Find where the given text appears and provide that cell's center as [x, y] coordinate. 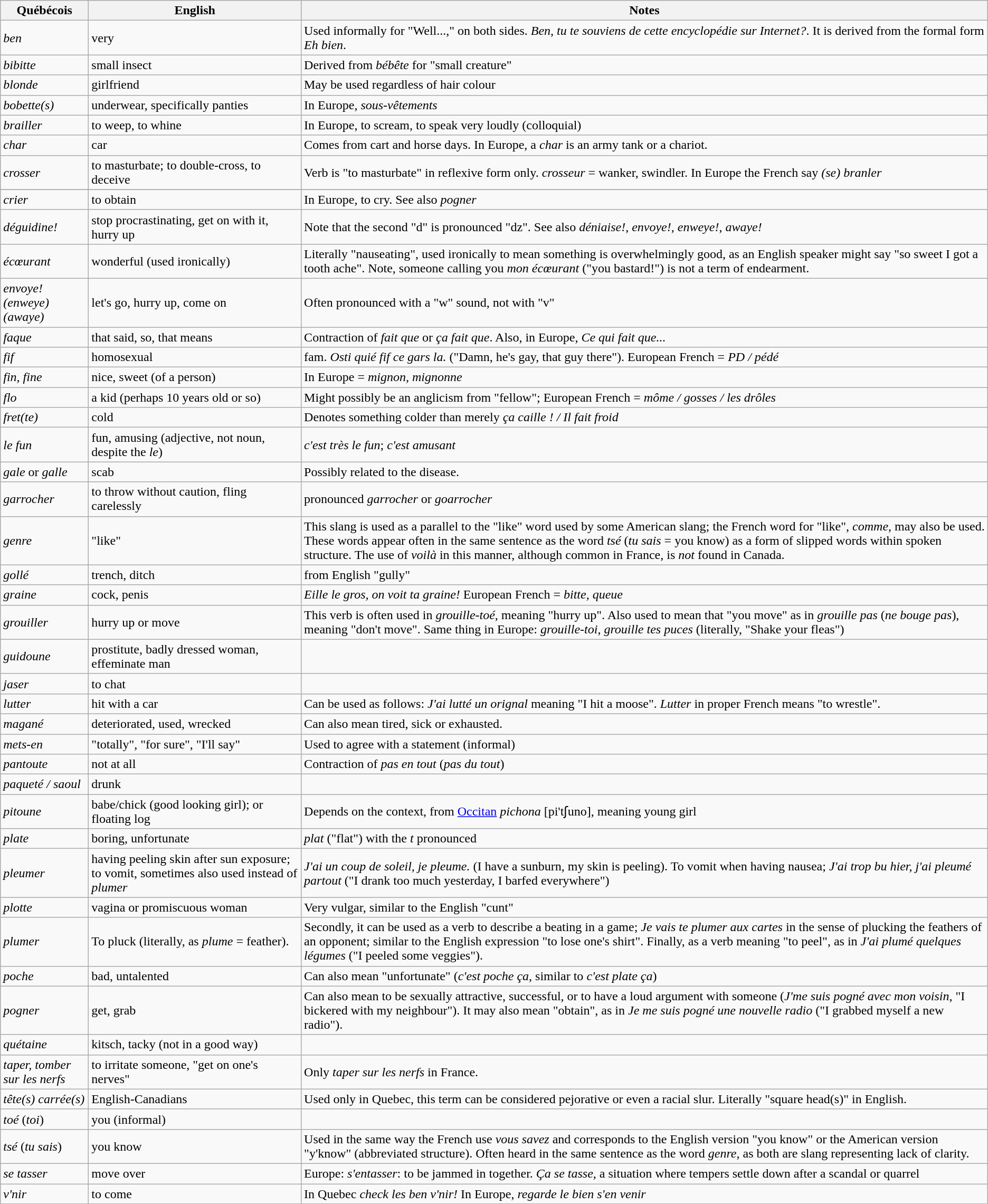
fam. Osti quié fif ce gars la. ("Damn, he's gay, that guy there"). European French = PD / pédé [645, 357]
car [195, 145]
char [44, 145]
magané [44, 724]
jaser [44, 684]
vagina or promiscuous woman [195, 907]
Often pronounced with a "w" sound, not with "v" [645, 302]
Contraction of fait que or ça fait que. Also, in Europe, Ce qui fait que... [645, 337]
plate [44, 839]
c'est très le fun; c'est amusant [645, 444]
écœurant [44, 261]
Note that the second "d" is pronounced "dz". See also déniaise!, envoye!, enweye!, awaye! [645, 227]
flo [44, 397]
pitoune [44, 812]
homosexual [195, 357]
Used to agree with a statement (informal) [645, 744]
fin, fine [44, 377]
pronounced garrocher or goarrocher [645, 499]
move over [195, 1173]
to obtain [195, 200]
cock, penis [195, 595]
from English "gully" [645, 575]
fun, amusing (adjective, not noun, despite the le) [195, 444]
gale or galle [44, 472]
you know [195, 1146]
English-Canadians [195, 1099]
gollé [44, 575]
babe/chick (good looking girl); or floating log [195, 812]
nice, sweet (of a person) [195, 377]
to masturbate; to double-cross, to deceive [195, 172]
paqueté / saoul [44, 784]
stop procrastinating, get on with it, hurry up [195, 227]
fret(te) [44, 418]
In Europe = mignon, mignonne [645, 377]
Québécois [44, 11]
Eille le gros, on voit ta graine! European French = bitte, queue [645, 595]
not at all [195, 764]
graine [44, 595]
plotte [44, 907]
taper, tomber sur les nerfs [44, 1072]
"totally", "for sure", "I'll say" [195, 744]
a kid (perhaps 10 years old or so) [195, 397]
In Europe, to scream, to speak very loudly (colloquial) [645, 125]
fif [44, 357]
poche [44, 976]
Only taper sur les nerfs in France. [645, 1072]
girlfriend [195, 85]
Derived from bébête for "small creature" [645, 65]
drunk [195, 784]
bibitte [44, 65]
Might possibly be an anglicism from "fellow"; European French = môme / gosses / les drôles [645, 397]
In Europe, to cry. See also pogner [645, 200]
Can also mean "unfortunate" (c'est poche ça, similar to c'est plate ça) [645, 976]
to throw without caution, fling carelessly [195, 499]
trench, ditch [195, 575]
let's go, hurry up, come on [195, 302]
plat ("flat") with the t pronounced [645, 839]
déguidine! [44, 227]
envoye! (enweye)(awaye) [44, 302]
underwear, specifically panties [195, 105]
faque [44, 337]
wonderful (used ironically) [195, 261]
tête(s) carrée(s) [44, 1099]
very [195, 38]
crosser [44, 172]
kitsch, tacky (not in a good way) [195, 1045]
toé (toi) [44, 1119]
In Quebec check les ben v'nir! In Europe, regarde le bien s'en venir [645, 1193]
to come [195, 1193]
garrocher [44, 499]
Europe: s'entasser: to be jammed in together. Ça se tasse, a situation where tempers settle down after a scandal or quarrel [645, 1173]
to weep, to whine [195, 125]
To pluck (literally, as plume = feather). [195, 942]
cold [195, 418]
to irritate someone, "get on one's nerves" [195, 1072]
le fun [44, 444]
pantoute [44, 764]
Denotes something colder than merely ça caille ! / Il fait froid [645, 418]
Contraction of pas en tout (pas du tout) [645, 764]
Used only in Quebec, this term can be considered pejorative or even a racial slur. Literally "square head(s)" in English. [645, 1099]
quétaine [44, 1045]
boring, unfortunate [195, 839]
scab [195, 472]
plumer [44, 942]
Possibly related to the disease. [645, 472]
May be used regardless of hair colour [645, 85]
lutter [44, 704]
hurry up or move [195, 622]
Can also mean tired, sick or exhausted. [645, 724]
In Europe, sous-vêtements [645, 105]
ben [44, 38]
genre [44, 541]
prostitute, badly dressed woman, effeminate man [195, 657]
crier [44, 200]
Can be used as follows: J'ai lutté un orignal meaning "I hit a moose". Lutter in proper French means "to wrestle". [645, 704]
hit with a car [195, 704]
Very vulgar, similar to the English "cunt" [645, 907]
mets-en [44, 744]
bad, untalented [195, 976]
brailler [44, 125]
pogner [44, 1010]
Verb is "to masturbate" in reflexive form only. crosseur = wanker, swindler. In Europe the French say (se) branler [645, 172]
small insect [195, 65]
Notes [645, 11]
English [195, 11]
se tasser [44, 1173]
to chat [195, 684]
having peeling skin after sun exposure; to vomit, sometimes also used instead of plumer [195, 873]
pleumer [44, 873]
guidoune [44, 657]
tsé (tu sais) [44, 1146]
that said, so, that means [195, 337]
get, grab [195, 1010]
blonde [44, 85]
Depends on the context, from Occitan pichona [pi'tʃuno], meaning young girl [645, 812]
"like" [195, 541]
bobette(s) [44, 105]
Used informally for "Well...," on both sides. Ben, tu te souviens de cette encyclopédie sur Internet?. It is derived from the formal form Eh bien. [645, 38]
grouiller [44, 622]
deteriorated, used, wrecked [195, 724]
v'nir [44, 1193]
you (informal) [195, 1119]
Comes from cart and horse days. In Europe, a char is an army tank or a chariot. [645, 145]
